From the cell containing the given text, extract its center point as [x, y] coordinate. 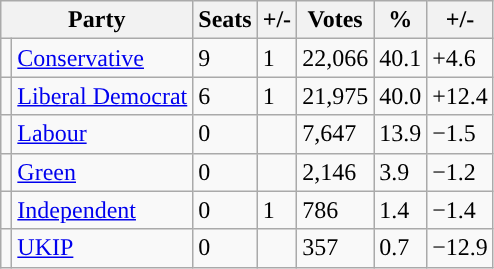
Liberal Democrat [102, 96]
9 [225, 58]
40.0 [400, 96]
−12.9 [460, 248]
Votes [336, 20]
1.4 [400, 210]
Green [102, 172]
−1.4 [460, 210]
40.1 [400, 58]
+12.4 [460, 96]
Party [97, 20]
0.7 [400, 248]
Independent [102, 210]
786 [336, 210]
3.9 [400, 172]
Seats [225, 20]
13.9 [400, 134]
7,647 [336, 134]
22,066 [336, 58]
+4.6 [460, 58]
357 [336, 248]
6 [225, 96]
−1.2 [460, 172]
Conservative [102, 58]
% [400, 20]
Labour [102, 134]
UKIP [102, 248]
21,975 [336, 96]
2,146 [336, 172]
−1.5 [460, 134]
